For the text-containing cell, return its midpoint in (x, y) coordinate format. 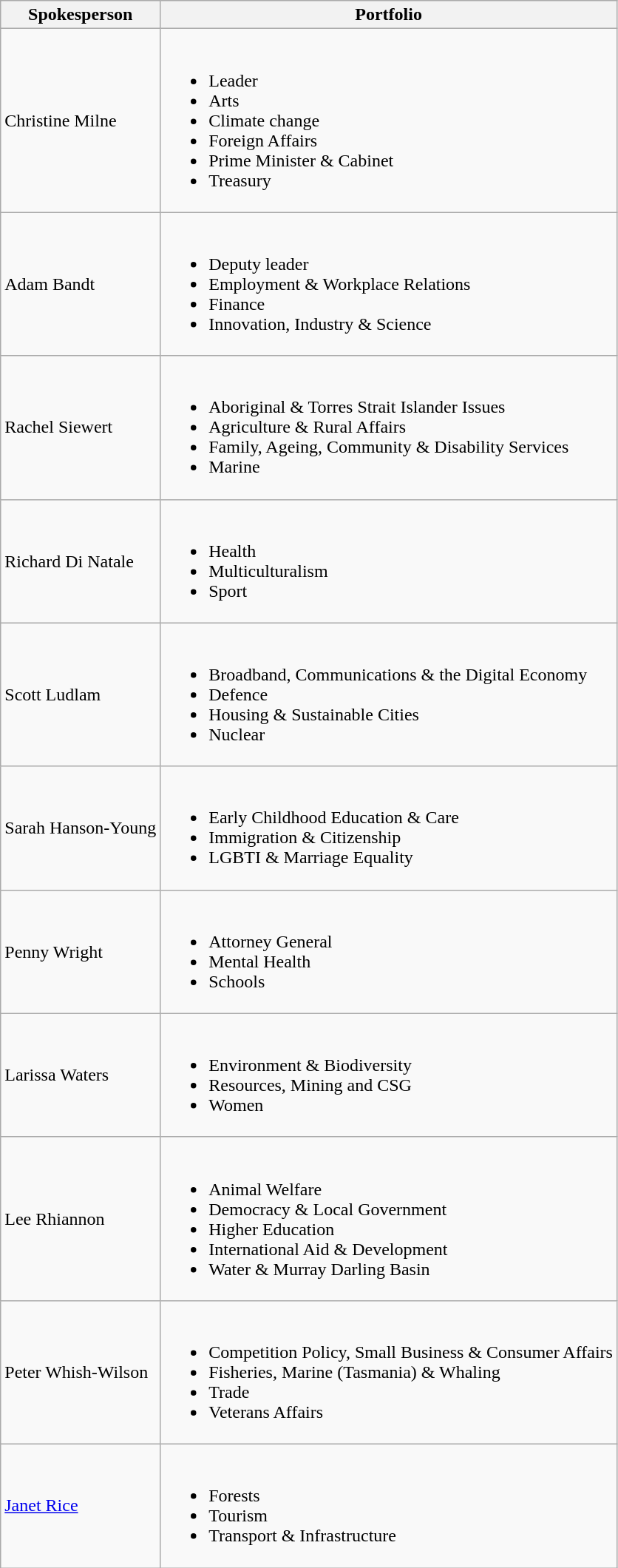
ForestsTourismTransport & Infrastructure (389, 1506)
Adam Bandt (81, 284)
LeaderArtsClimate changeForeign AffairsPrime Minister & CabinetTreasury (389, 121)
Aboriginal & Torres Strait Islander IssuesAgriculture & Rural AffairsFamily, Ageing, Community & Disability ServicesMarine (389, 428)
Penny Wright (81, 951)
Rachel Siewert (81, 428)
Sarah Hanson-Young (81, 828)
HealthMulticulturalismSport (389, 561)
Early Childhood Education & CareImmigration & CitizenshipLGBTI & Marriage Equality (389, 828)
Animal WelfareDemocracy & Local GovernmentHigher EducationInternational Aid & DevelopmentWater & Murray Darling Basin (389, 1219)
Janet Rice (81, 1506)
Peter Whish-Wilson (81, 1372)
Competition Policy, Small Business & Consumer AffairsFisheries, Marine (Tasmania) & WhalingTradeVeterans Affairs (389, 1372)
Larissa Waters (81, 1075)
Environment & BiodiversityResources, Mining and CSGWomen (389, 1075)
Christine Milne (81, 121)
Scott Ludlam (81, 695)
Richard Di Natale (81, 561)
Lee Rhiannon (81, 1219)
Spokesperson (81, 15)
Attorney GeneralMental HealthSchools (389, 951)
Deputy leaderEmployment & Workplace RelationsFinanceInnovation, Industry & Science (389, 284)
Portfolio (389, 15)
Broadband, Communications & the Digital EconomyDefenceHousing & Sustainable CitiesNuclear (389, 695)
